Return the (x, y) coordinate for the center point of the cell that contains the specified text.  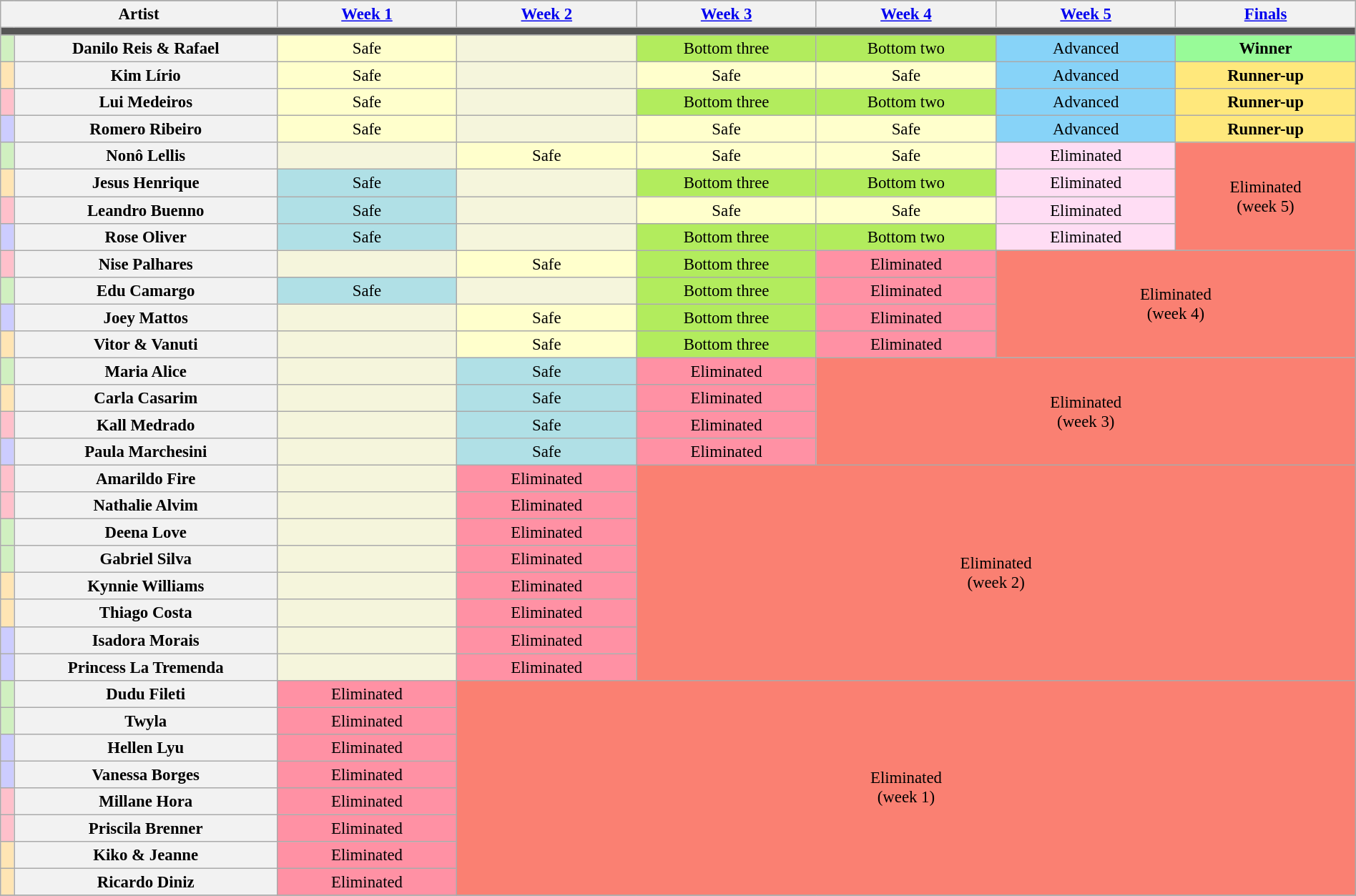
Hellen Lyu (146, 748)
Rose Oliver (146, 237)
Week 5 (1086, 14)
Ricardo Diniz (146, 882)
Deena Love (146, 533)
Kiko & Jeanne (146, 855)
Kynnie Williams (146, 586)
Dudu Fileti (146, 694)
Vitor & Vanuti (146, 345)
Amarildo Fire (146, 479)
Carla Casarim (146, 398)
Romero Ribeiro (146, 129)
Kim Lírio (146, 76)
Eliminated(week 1) (907, 788)
Eliminated(week 3) (1086, 411)
Eliminated(week 5) (1266, 197)
Lui Medeiros (146, 102)
Edu Camargo (146, 290)
Week 4 (905, 14)
Paula Marchesini (146, 452)
Jesus Henrique (146, 183)
Eliminated(week 4) (1176, 304)
Danilo Reis & Rafael (146, 49)
Nathalie Alvim (146, 506)
Kall Medrado (146, 425)
Isadora Morais (146, 640)
Joey Mattos (146, 317)
Artist (139, 14)
Gabriel Silva (146, 559)
Week 1 (366, 14)
Week 3 (727, 14)
Priscila Brenner (146, 828)
Week 2 (546, 14)
Thiago Costa (146, 614)
Winner (1266, 49)
Twyla (146, 721)
Maria Alice (146, 371)
Nise Palhares (146, 264)
Vanessa Borges (146, 774)
Nonô Lellis (146, 157)
Leandro Buenno (146, 210)
Princess La Tremenda (146, 667)
Finals (1266, 14)
Millane Hora (146, 802)
Eliminated(week 2) (996, 573)
